Locate the cell with the specified text and output its [X, Y] center coordinate. 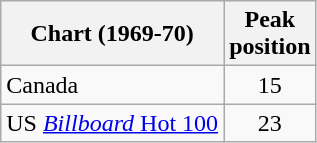
US Billboard Hot 100 [112, 123]
23 [270, 123]
15 [270, 85]
Canada [112, 85]
Chart (1969-70) [112, 34]
Peakposition [270, 34]
